From the cell containing the given text, extract its center point as [X, Y] coordinate. 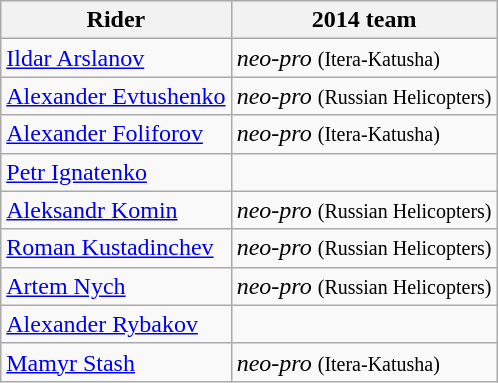
2014 team [364, 20]
Alexander Foliforov [116, 134]
Artem Nych [116, 286]
Roman Kustadinchev [116, 248]
Rider [116, 20]
Alexander Rybakov [116, 324]
Ildar Arslanov [116, 58]
Aleksandr Komin [116, 210]
Mamyr Stash [116, 362]
Petr Ignatenko [116, 172]
Alexander Evtushenko [116, 96]
